Provide the (x, y) coordinate of the cell's center where the given text is located.  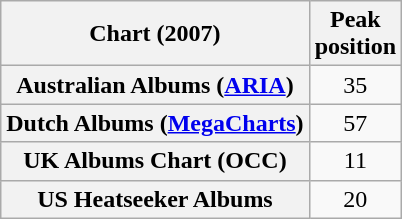
Chart (2007) (155, 34)
Peakposition (355, 34)
20 (355, 199)
Dutch Albums (MegaCharts) (155, 123)
35 (355, 85)
11 (355, 161)
57 (355, 123)
Australian Albums (ARIA) (155, 85)
US Heatseeker Albums (155, 199)
UK Albums Chart (OCC) (155, 161)
